Locate the cell with the specified text and output its (x, y) center coordinate. 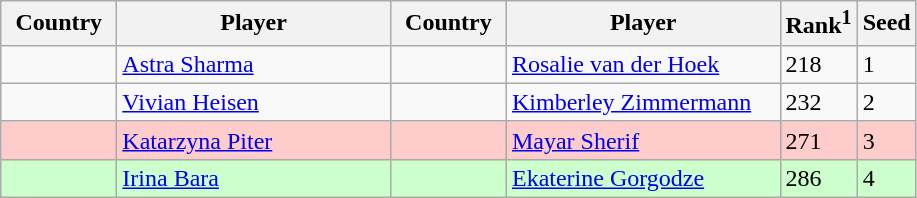
232 (818, 102)
2 (886, 102)
Rosalie van der Hoek (643, 64)
4 (886, 178)
218 (818, 64)
286 (818, 178)
Irina Bara (254, 178)
Ekaterine Gorgodze (643, 178)
Rank1 (818, 24)
Mayar Sherif (643, 140)
1 (886, 64)
Kimberley Zimmermann (643, 102)
Seed (886, 24)
Vivian Heisen (254, 102)
Astra Sharma (254, 64)
271 (818, 140)
Katarzyna Piter (254, 140)
3 (886, 140)
